Search for the cell housing the specified text and yield its (x, y) center coordinate. 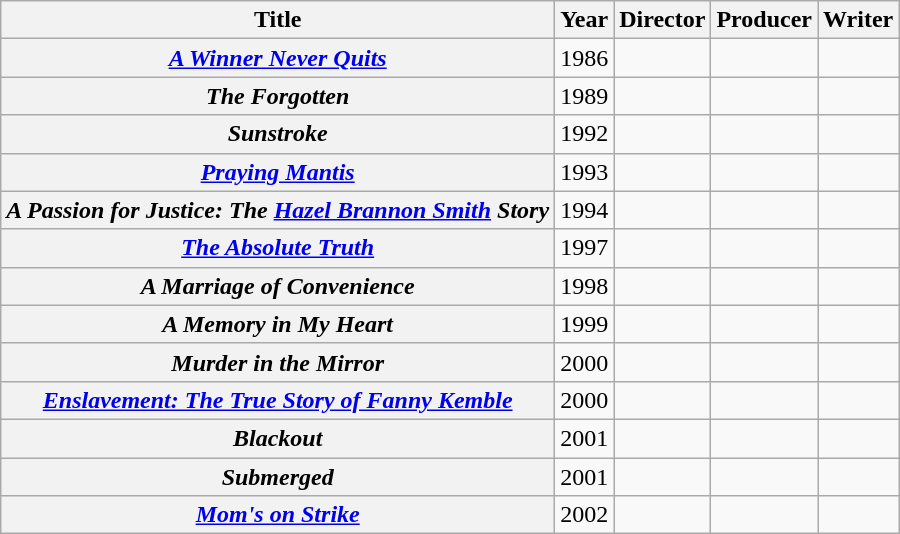
Enslavement: The True Story of Fanny Kemble (278, 400)
1986 (584, 58)
Praying Mantis (278, 172)
A Passion for Justice: The Hazel Brannon Smith Story (278, 210)
Year (584, 20)
Director (662, 20)
The Forgotten (278, 96)
1993 (584, 172)
Producer (764, 20)
Mom's on Strike (278, 515)
A Marriage of Convenience (278, 286)
A Memory in My Heart (278, 324)
A Winner Never Quits (278, 58)
1989 (584, 96)
1999 (584, 324)
1998 (584, 286)
Sunstroke (278, 134)
1997 (584, 248)
Blackout (278, 438)
2002 (584, 515)
1994 (584, 210)
Writer (858, 20)
Title (278, 20)
The Absolute Truth (278, 248)
Submerged (278, 477)
Murder in the Mirror (278, 362)
1992 (584, 134)
